Locate the cell with the specified text and output its (X, Y) center coordinate. 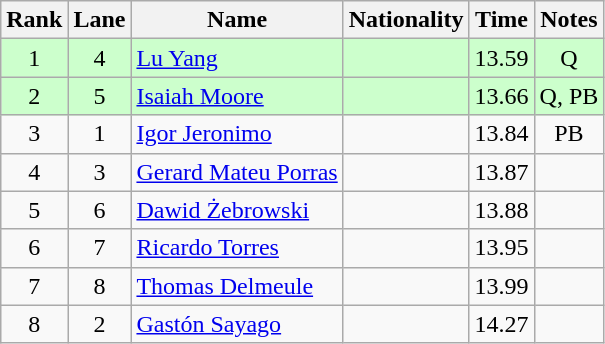
Q (569, 58)
13.88 (502, 210)
Notes (569, 20)
PB (569, 134)
Name (237, 20)
Lane (100, 20)
Lu Yang (237, 58)
Isaiah Moore (237, 96)
13.95 (502, 248)
Ricardo Torres (237, 248)
13.66 (502, 96)
Q, PB (569, 96)
Gerard Mateu Porras (237, 172)
13.59 (502, 58)
Thomas Delmeule (237, 286)
Nationality (406, 20)
13.87 (502, 172)
13.99 (502, 286)
14.27 (502, 324)
Dawid Żebrowski (237, 210)
Igor Jeronimo (237, 134)
Rank (34, 20)
13.84 (502, 134)
Gastón Sayago (237, 324)
Time (502, 20)
